Determine the (x, y) coordinate at the center of the cell enclosing the given text.  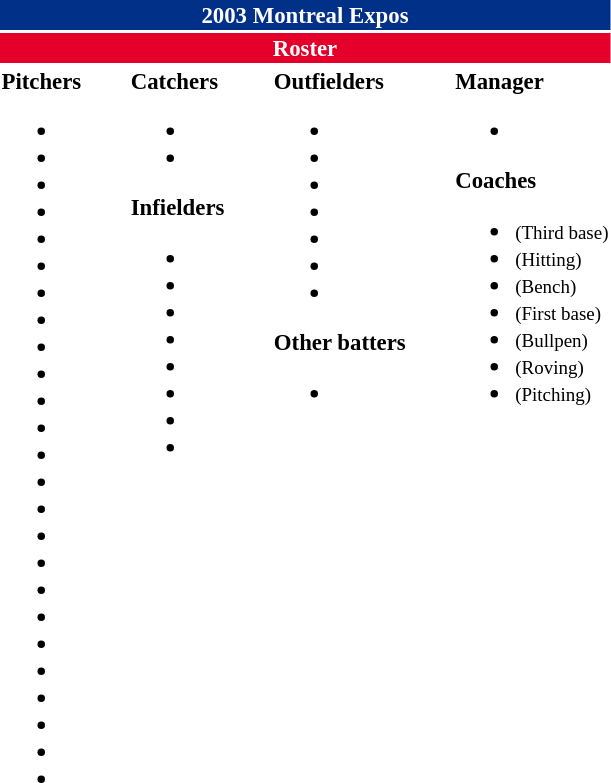
2003 Montreal Expos (305, 15)
Roster (305, 48)
